Output the (x, y) coordinate of the center of the cell containing the given text.  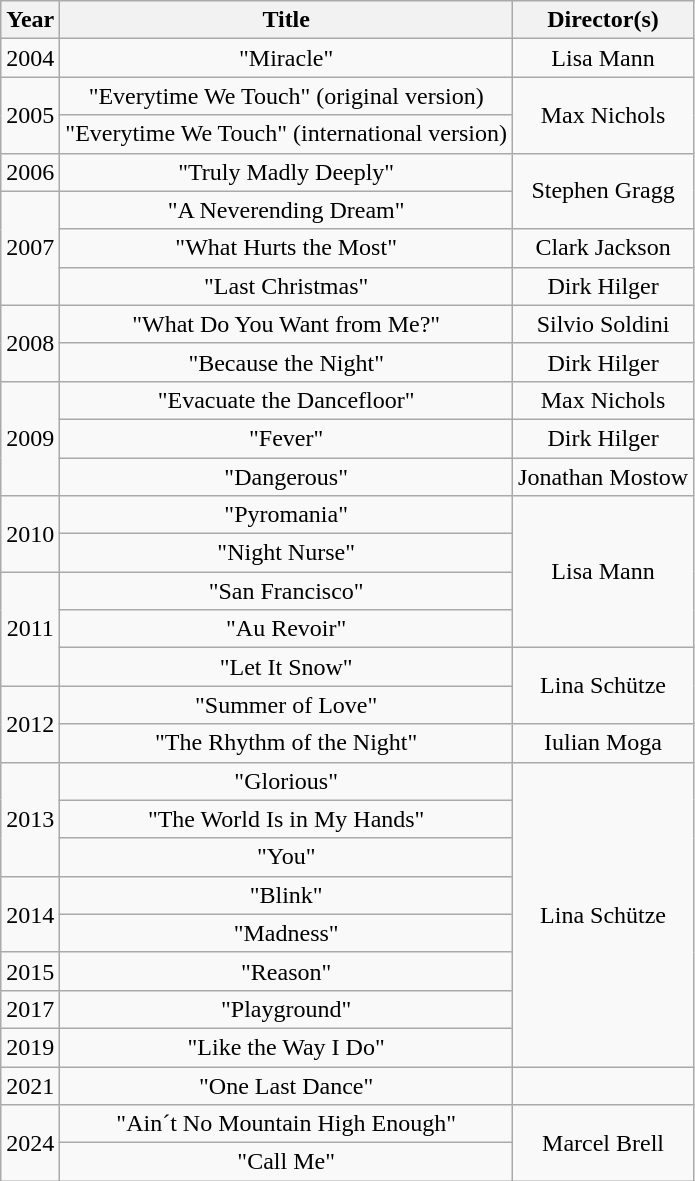
Clark Jackson (604, 248)
"Ain´t No Mountain High Enough" (286, 1124)
2017 (30, 1009)
Iulian Moga (604, 743)
"Pyromania" (286, 515)
"Madness" (286, 933)
"Glorious" (286, 781)
"You" (286, 857)
"Summer of Love" (286, 705)
"Everytime We Touch" (international version) (286, 134)
2013 (30, 819)
Stephen Gragg (604, 191)
"What Hurts the Most" (286, 248)
"Last Christmas" (286, 286)
"Because the Night" (286, 362)
"One Last Dance" (286, 1085)
"Reason" (286, 971)
"Like the Way I Do" (286, 1047)
"Fever" (286, 438)
2012 (30, 724)
2019 (30, 1047)
Director(s) (604, 20)
"Truly Madly Deeply" (286, 172)
"Playground" (286, 1009)
"Night Nurse" (286, 553)
2010 (30, 534)
2015 (30, 971)
Title (286, 20)
"The World Is in My Hands" (286, 819)
Year (30, 20)
Jonathan Mostow (604, 477)
2006 (30, 172)
2007 (30, 248)
2021 (30, 1085)
"Dangerous" (286, 477)
Silvio Soldini (604, 324)
"What Do You Want from Me?" (286, 324)
"The Rhythm of the Night" (286, 743)
"Blink" (286, 895)
2004 (30, 58)
2011 (30, 629)
"Everytime We Touch" (original version) (286, 96)
"Let It Snow" (286, 667)
2024 (30, 1143)
"San Francisco" (286, 591)
"Miracle" (286, 58)
"Au Revoir" (286, 629)
2008 (30, 343)
"Call Me" (286, 1162)
2005 (30, 115)
"Evacuate the Dancefloor" (286, 400)
"A Neverending Dream" (286, 210)
Marcel Brell (604, 1143)
2014 (30, 914)
2009 (30, 438)
